Output the [x, y] coordinate of the center of the cell containing the given text.  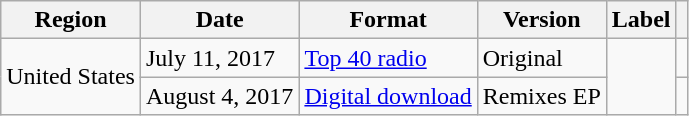
August 4, 2017 [219, 96]
Date [219, 20]
Format [388, 20]
July 11, 2017 [219, 58]
United States [71, 77]
Remixes EP [542, 96]
Top 40 radio [388, 58]
Version [542, 20]
Original [542, 58]
Region [71, 20]
Label [641, 20]
Digital download [388, 96]
